Detect which cell encompasses the target text, then output its (x, y) center coordinate. 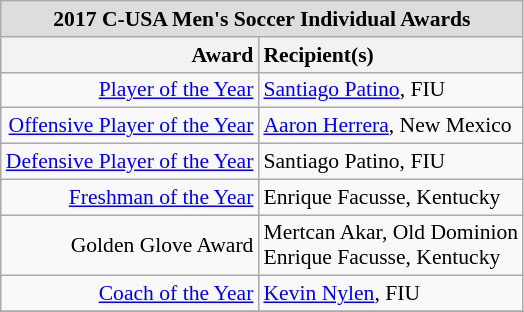
Kevin Nylen, FIU (390, 294)
Defensive Player of the Year (130, 162)
Freshman of the Year (130, 197)
Player of the Year (130, 90)
Award (130, 55)
2017 C-USA Men's Soccer Individual Awards (262, 19)
Coach of the Year (130, 294)
Recipient(s) (390, 55)
Mertcan Akar, Old DominionEnrique Facusse, Kentucky (390, 246)
Offensive Player of the Year (130, 126)
Aaron Herrera, New Mexico (390, 126)
Golden Glove Award (130, 246)
Enrique Facusse, Kentucky (390, 197)
